Capture the cell that displays the provided text and extract its [x, y] central coordinate. 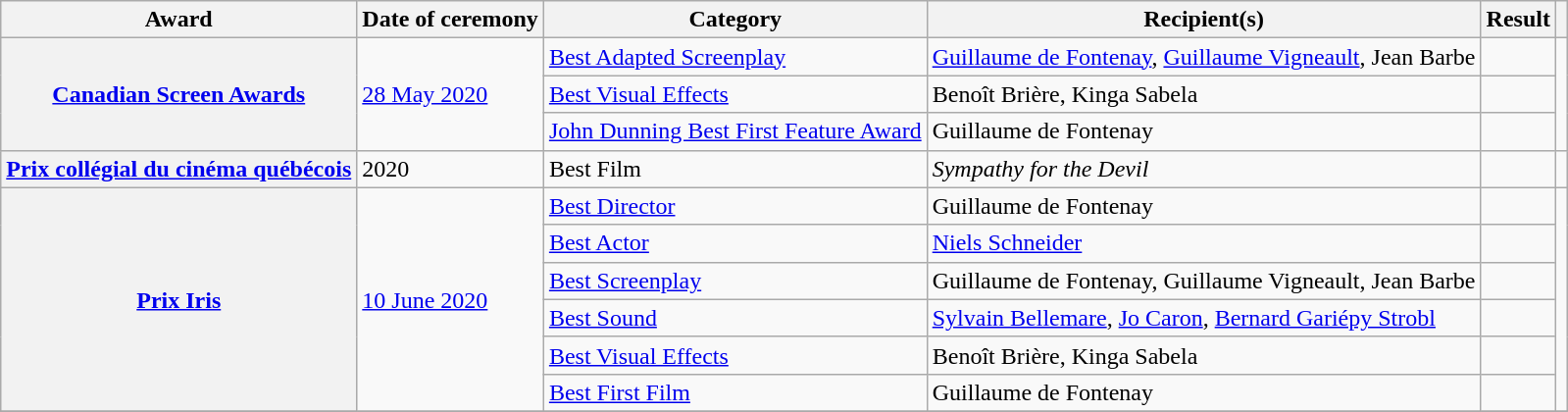
Recipient(s) [1204, 20]
Best Screenplay [735, 281]
Award [178, 20]
Best Film [735, 169]
Best Adapted Screenplay [735, 57]
Canadian Screen Awards [178, 94]
Best Sound [735, 318]
28 May 2020 [451, 94]
Sylvain Bellemare, Jo Caron, Bernard Gariépy Strobl [1204, 318]
Best Director [735, 206]
Best First Film [735, 392]
Best Actor [735, 243]
10 June 2020 [451, 299]
John Dunning Best First Feature Award [735, 131]
Niels Schneider [1204, 243]
Result [1518, 20]
Prix Iris [178, 299]
Category [735, 20]
2020 [451, 169]
Date of ceremony [451, 20]
Prix collégial du cinéma québécois [178, 169]
Sympathy for the Devil [1204, 169]
